Find where the given text appears and provide that cell's center as (X, Y) coordinate. 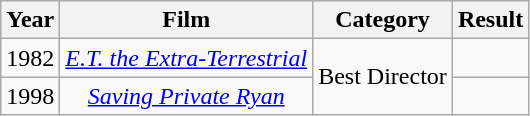
Film (186, 20)
E.T. the Extra-Terrestrial (186, 58)
Category (383, 20)
1998 (30, 96)
Year (30, 20)
1982 (30, 58)
Best Director (383, 77)
Result (490, 20)
Saving Private Ryan (186, 96)
